Extract the (x, y) coordinate from the center of the cell holding the provided text.  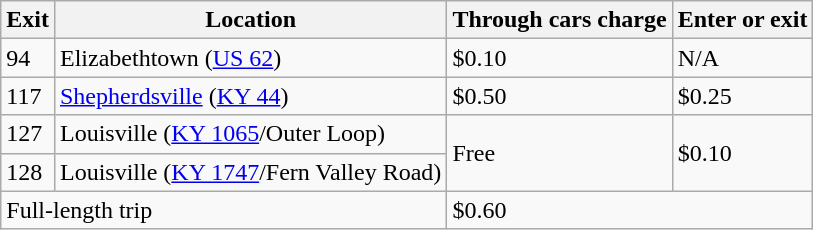
Enter or exit (742, 20)
Elizabethtown (US 62) (250, 58)
94 (28, 58)
Full-length trip (224, 210)
Exit (28, 20)
Free (560, 153)
128 (28, 172)
$0.50 (560, 96)
$0.25 (742, 96)
Location (250, 20)
Louisville (KY 1065/Outer Loop) (250, 134)
Louisville (KY 1747/Fern Valley Road) (250, 172)
Shepherdsville (KY 44) (250, 96)
$0.60 (630, 210)
Through cars charge (560, 20)
127 (28, 134)
117 (28, 96)
N/A (742, 58)
